Identify which cell holds the provided text, then report its (X, Y) central coordinate. 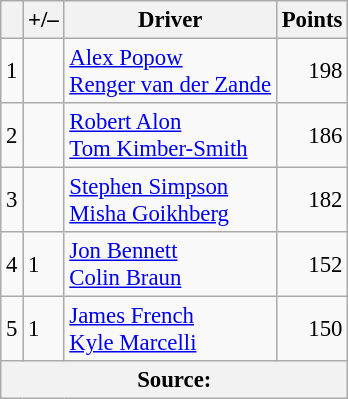
3 (12, 200)
Alex Popow Renger van der Zande (170, 72)
+/– (44, 20)
Robert Alon Tom Kimber-Smith (170, 136)
198 (312, 72)
152 (312, 264)
5 (12, 330)
James French Kyle Marcelli (170, 330)
150 (312, 330)
186 (312, 136)
Points (312, 20)
182 (312, 200)
Driver (170, 20)
4 (12, 264)
Stephen Simpson Misha Goikhberg (170, 200)
2 (12, 136)
Jon Bennett Colin Braun (170, 264)
